Find where the given text appears and provide that cell's center as (X, Y) coordinate. 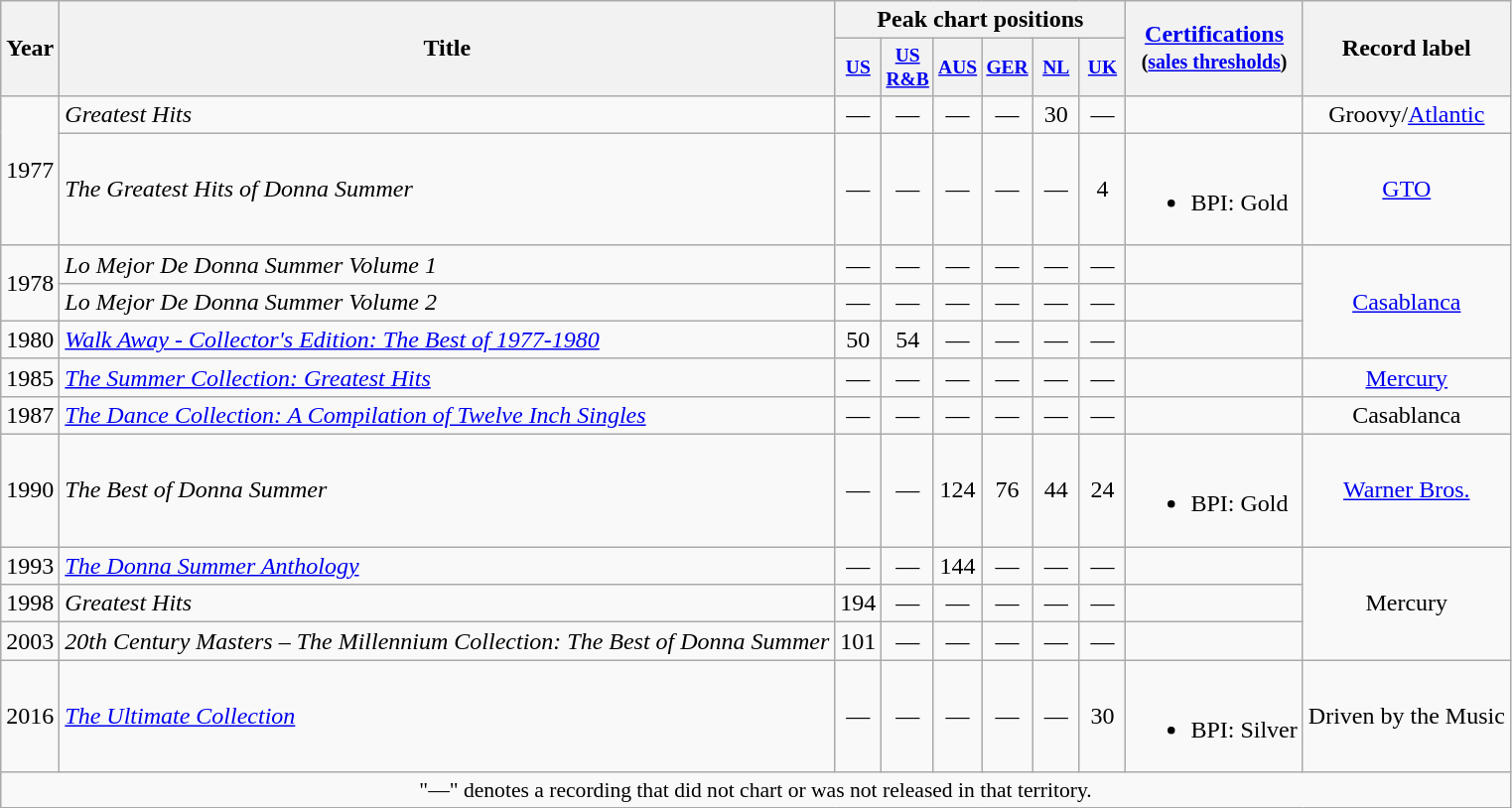
AUS (957, 67)
124 (957, 490)
76 (1008, 490)
1980 (30, 339)
1993 (30, 566)
Lo Mejor De Donna Summer Volume 2 (447, 302)
1998 (30, 604)
Year (30, 48)
The Donna Summer Anthology (447, 566)
UK (1102, 67)
1990 (30, 490)
54 (907, 339)
2016 (30, 717)
1978 (30, 283)
Groovy/Atlantic (1406, 114)
20th Century Masters – The Millennium Collection: The Best of Donna Summer (447, 641)
The Summer Collection: Greatest Hits (447, 377)
The Dance Collection: A Compilation of Twelve Inch Singles (447, 415)
Peak chart positions (981, 20)
1985 (30, 377)
2003 (30, 641)
The Best of Donna Summer (447, 490)
50 (858, 339)
101 (858, 641)
"—" denotes a recording that did not chart or was not released in that territory. (756, 790)
Title (447, 48)
194 (858, 604)
1987 (30, 415)
Lo Mejor De Donna Summer Volume 1 (447, 264)
Driven by the Music (1406, 717)
24 (1102, 490)
GTO (1406, 189)
The Ultimate Collection (447, 717)
44 (1056, 490)
Record label (1406, 48)
1977 (30, 171)
GER (1008, 67)
4 (1102, 189)
NL (1056, 67)
US R&B (907, 67)
Walk Away - Collector's Edition: The Best of 1977-1980 (447, 339)
US (858, 67)
Warner Bros. (1406, 490)
144 (957, 566)
The Greatest Hits of Donna Summer (447, 189)
Certifications(sales thresholds) (1214, 48)
BPI: Silver (1214, 717)
